Identify which cell holds the provided text, then report its (x, y) central coordinate. 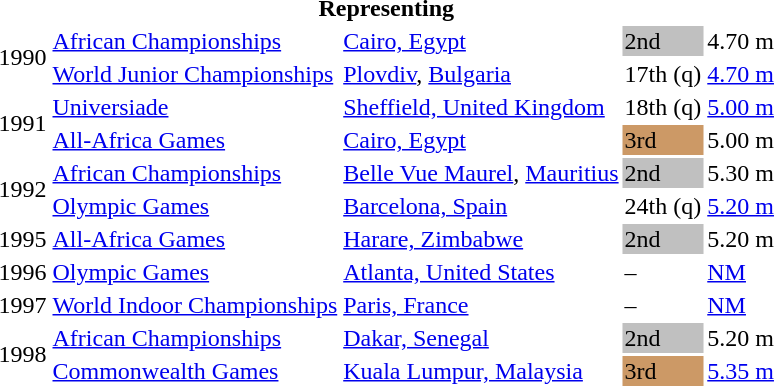
Paris, France (481, 305)
Belle Vue Maurel, Mauritius (481, 173)
World Junior Championships (195, 74)
17th (q) (663, 74)
Harare, Zimbabwe (481, 239)
Barcelona, Spain (481, 206)
18th (q) (663, 107)
24th (q) (663, 206)
Plovdiv, Bulgaria (481, 74)
Commonwealth Games (195, 371)
Sheffield, United Kingdom (481, 107)
Kuala Lumpur, Malaysia (481, 371)
World Indoor Championships (195, 305)
Universiade (195, 107)
Atlanta, United States (481, 272)
Dakar, Senegal (481, 338)
